From the cell containing the given text, extract its center point as (x, y) coordinate. 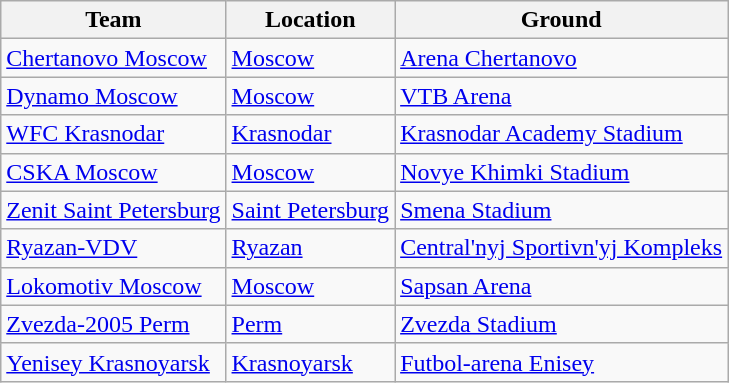
Zenit Saint Petersburg (114, 210)
Perm (310, 324)
Ryazan-VDV (114, 248)
Arena Chertanovo (562, 58)
Zvezda-2005 Perm (114, 324)
Lokomotiv Moscow (114, 286)
CSKA Moscow (114, 172)
Futbol-arena Enisey (562, 362)
Team (114, 20)
Ground (562, 20)
Smena Stadium (562, 210)
Krasnodar Academy Stadium (562, 134)
Zvezda Stadium (562, 324)
Ryazan (310, 248)
Central'nyj Sportivn'yj Kompleks (562, 248)
Saint Petersburg (310, 210)
Krasnoyarsk (310, 362)
Dynamo Moscow (114, 96)
Krasnodar (310, 134)
Novye Khimki Stadium (562, 172)
Location (310, 20)
WFC Krasnodar (114, 134)
Yenisey Krasnoyarsk (114, 362)
VTB Arena (562, 96)
Sapsan Arena (562, 286)
Chertanovo Moscow (114, 58)
